Output the [X, Y] coordinate of the center of the cell containing the given text.  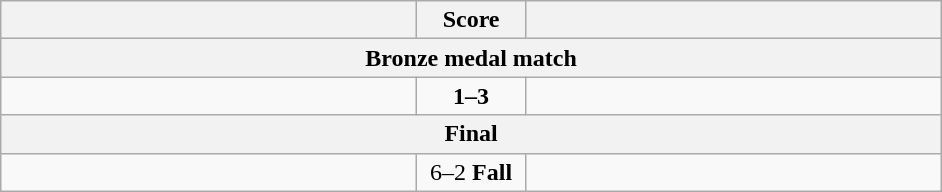
6–2 Fall [472, 172]
Score [472, 20]
1–3 [472, 96]
Final [472, 134]
Bronze medal match [472, 58]
